Detect which cell encompasses the target text, then output its (X, Y) center coordinate. 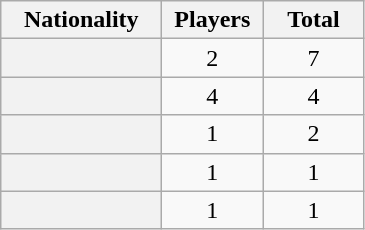
Players (212, 20)
Nationality (82, 20)
7 (314, 58)
Total (314, 20)
